Search for the cell housing the specified text and yield its (X, Y) center coordinate. 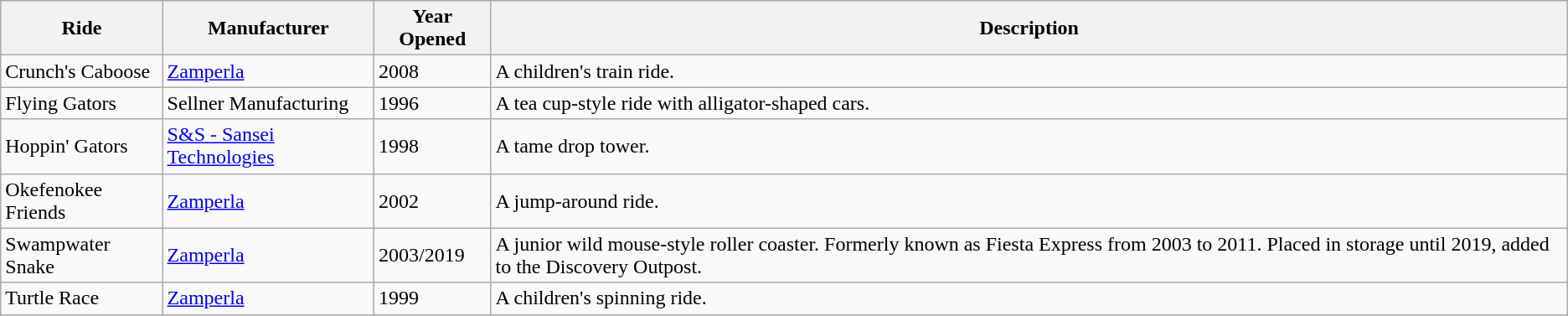
Manufacturer (268, 28)
Swampwater Snake (82, 255)
2008 (432, 71)
2003/2019 (432, 255)
Hoppin' Gators (82, 146)
A children's spinning ride. (1029, 298)
2002 (432, 201)
1998 (432, 146)
A tea cup-style ride with alligator-shaped cars. (1029, 103)
A tame drop tower. (1029, 146)
Sellner Manufacturing (268, 103)
Year Opened (432, 28)
1996 (432, 103)
S&S - Sansei Technologies (268, 146)
1999 (432, 298)
A children's train ride. (1029, 71)
Ride (82, 28)
Turtle Race (82, 298)
A jump-around ride. (1029, 201)
Crunch's Caboose (82, 71)
Okefenokee Friends (82, 201)
Flying Gators (82, 103)
Description (1029, 28)
